Find where the given text appears and provide that cell's center as (x, y) coordinate. 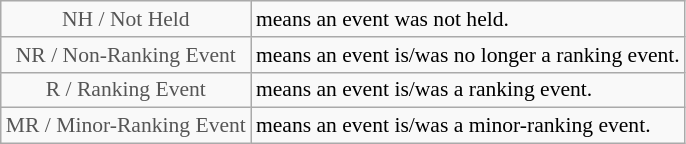
R / Ranking Event (126, 90)
NH / Not Held (126, 19)
NR / Non-Ranking Event (126, 55)
MR / Minor-Ranking Event (126, 126)
means an event was not held. (468, 19)
means an event is/was a ranking event. (468, 90)
means an event is/was a minor-ranking event. (468, 126)
means an event is/was no longer a ranking event. (468, 55)
